Find where the given text appears and provide that cell's center as (X, Y) coordinate. 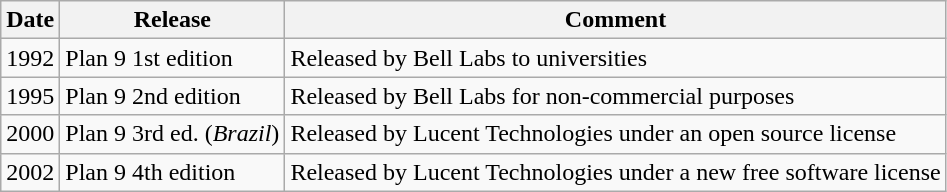
1992 (30, 58)
Release (172, 20)
Plan 9 4th edition (172, 172)
Plan 9 1st edition (172, 58)
Plan 9 2nd edition (172, 96)
Date (30, 20)
Released by Bell Labs for non-commercial purposes (616, 96)
1995 (30, 96)
Released by Lucent Technologies under a new free software license (616, 172)
2000 (30, 134)
Plan 9 3rd ed. (Brazil) (172, 134)
Released by Lucent Technologies under an open source license (616, 134)
2002 (30, 172)
Released by Bell Labs to universities (616, 58)
Comment (616, 20)
